Pinpoint the cell where the given text exists, returning its (x, y) midpoint coordinate. 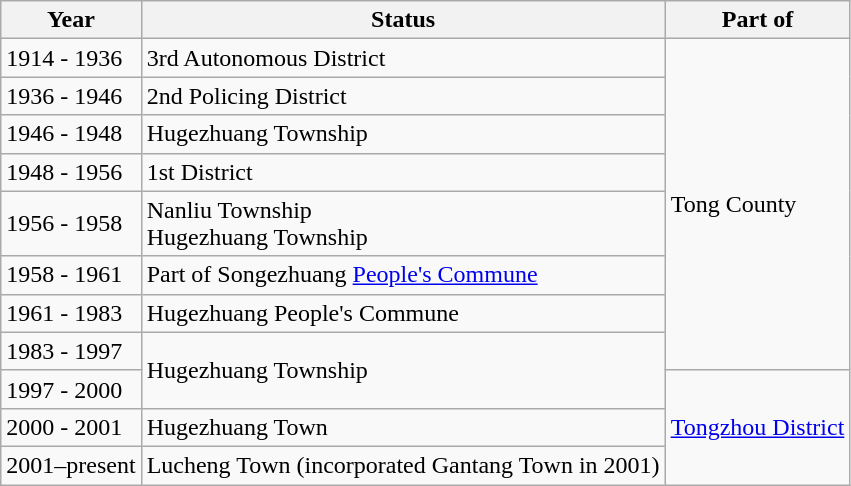
Lucheng Town (incorporated Gantang Town in 2001) (403, 465)
1958 - 1961 (71, 275)
Hugezhuang Town (403, 427)
2001–present (71, 465)
Tongzhou District (758, 427)
Tong County (758, 205)
2nd Policing District (403, 96)
Nanliu TownshipHugezhuang Township (403, 224)
1983 - 1997 (71, 351)
2000 - 2001 (71, 427)
1st District (403, 172)
Part of Songezhuang People's Commune (403, 275)
Hugezhuang People's Commune (403, 313)
1961 - 1983 (71, 313)
1936 - 1946 (71, 96)
1946 - 1948 (71, 134)
Year (71, 20)
1948 - 1956 (71, 172)
1997 - 2000 (71, 389)
Part of (758, 20)
1956 - 1958 (71, 224)
1914 - 1936 (71, 58)
3rd Autonomous District (403, 58)
Status (403, 20)
